Pinpoint the cell where the given text exists, returning its [x, y] midpoint coordinate. 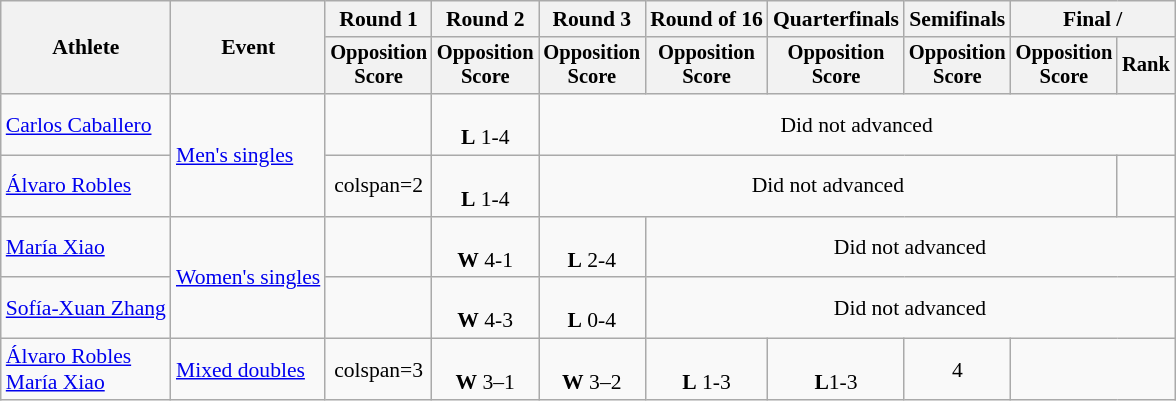
Final / [1093, 19]
W 3–1 [486, 370]
colspan=3 [378, 370]
Álvaro Robles [86, 186]
Round of 16 [706, 19]
Carlos Caballero [86, 124]
4 [958, 370]
W 3–2 [592, 370]
Round 1 [378, 19]
Mixed doubles [248, 370]
María Xiao [86, 248]
Athlete [86, 48]
Men's singles [248, 155]
L 0-4 [592, 308]
L 1-3 [706, 370]
Round 3 [592, 19]
Quarterfinals [836, 19]
W 4-1 [486, 248]
Event [248, 48]
Rank [1146, 66]
W 4-3 [486, 308]
Semifinals [958, 19]
Sofía-Xuan Zhang [86, 308]
colspan=2 [378, 186]
Round 2 [486, 19]
L 2-4 [592, 248]
Women's singles [248, 278]
L1-3 [836, 370]
Álvaro RoblesMaría Xiao [86, 370]
